For the text-containing cell, return its midpoint in [X, Y] coordinate format. 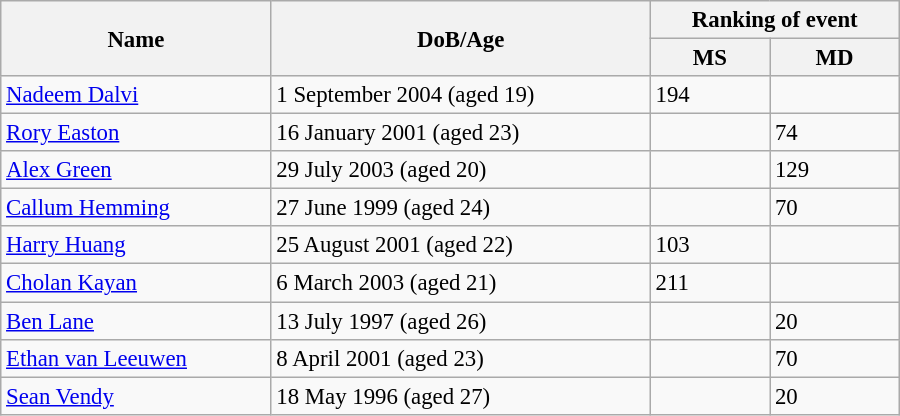
13 July 1997 (aged 26) [460, 321]
MD [835, 58]
194 [710, 95]
Ben Lane [136, 321]
Ranking of event [774, 20]
8 April 2001 (aged 23) [460, 358]
Sean Vendy [136, 396]
1 September 2004 (aged 19) [460, 95]
29 July 2003 (aged 20) [460, 170]
Nadeem Dalvi [136, 95]
Rory Easton [136, 133]
Cholan Kayan [136, 283]
18 May 1996 (aged 27) [460, 396]
Alex Green [136, 170]
129 [835, 170]
16 January 2001 (aged 23) [460, 133]
Name [136, 38]
74 [835, 133]
Ethan van Leeuwen [136, 358]
25 August 2001 (aged 22) [460, 245]
Harry Huang [136, 245]
MS [710, 58]
6 March 2003 (aged 21) [460, 283]
211 [710, 283]
103 [710, 245]
27 June 1999 (aged 24) [460, 208]
Callum Hemming [136, 208]
DoB/Age [460, 38]
